Determine the [x, y] coordinate at the center of the cell enclosing the given text.  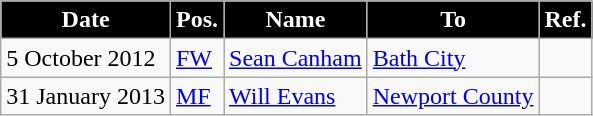
Date [86, 20]
Ref. [566, 20]
MF [196, 96]
Newport County [453, 96]
Bath City [453, 58]
Will Evans [296, 96]
Name [296, 20]
To [453, 20]
5 October 2012 [86, 58]
Sean Canham [296, 58]
Pos. [196, 20]
FW [196, 58]
31 January 2013 [86, 96]
